Find where the given text appears and provide that cell's center as [X, Y] coordinate. 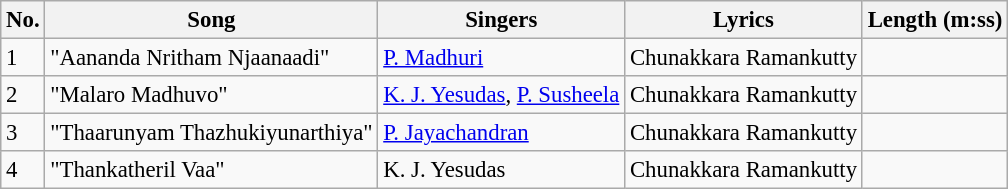
Singers [502, 20]
1 [23, 58]
K. J. Yesudas, P. Susheela [502, 95]
"Thankatheril Vaa" [212, 170]
No. [23, 20]
"Malaro Madhuvo" [212, 95]
P. Jayachandran [502, 133]
"Thaarunyam Thazhukiyunarthiya" [212, 133]
2 [23, 95]
4 [23, 170]
Lyrics [744, 20]
"Aananda Nritham Njaanaadi" [212, 58]
Song [212, 20]
K. J. Yesudas [502, 170]
Length (m:ss) [934, 20]
3 [23, 133]
P. Madhuri [502, 58]
